Determine the (x, y) coordinate at the center of the cell enclosing the given text.  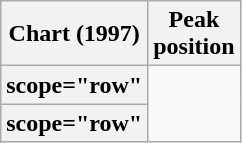
Chart (1997) (74, 34)
Peakposition (194, 34)
